Detect which cell encompasses the target text, then output its [X, Y] center coordinate. 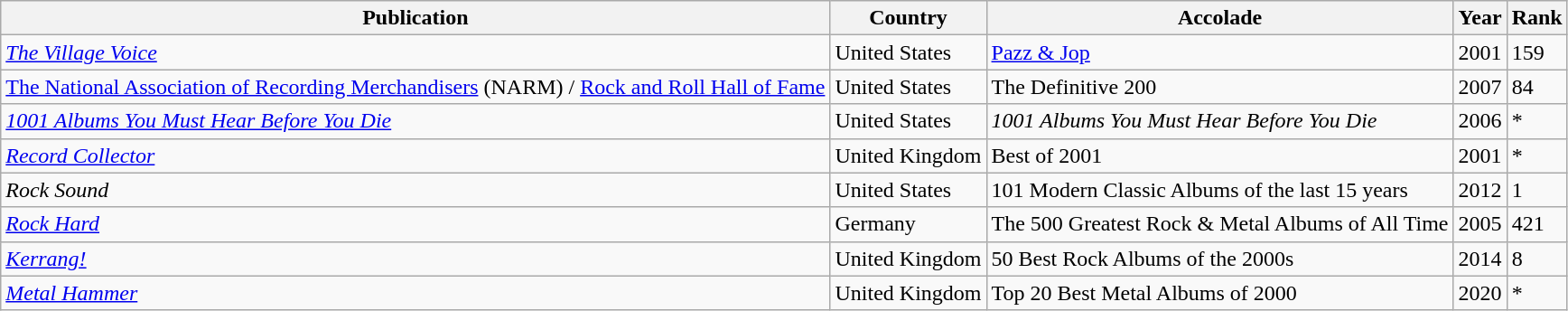
Germany [909, 224]
Metal Hammer [415, 293]
The National Association of Recording Merchandisers (NARM) / Rock and Roll Hall of Fame [415, 87]
Rock Hard [415, 224]
84 [1537, 87]
2014 [1479, 259]
Record Collector [415, 155]
2005 [1479, 224]
The 500 Greatest Rock & Metal Albums of All Time [1219, 224]
8 [1537, 259]
Country [909, 18]
Rock Sound [415, 190]
50 Best Rock Albums of the 2000s [1219, 259]
101 Modern Classic Albums of the last 15 years [1219, 190]
2020 [1479, 293]
The Village Voice [415, 52]
1 [1537, 190]
159 [1537, 52]
Top 20 Best Metal Albums of 2000 [1219, 293]
The Definitive 200 [1219, 87]
Year [1479, 18]
Rank [1537, 18]
Kerrang! [415, 259]
2012 [1479, 190]
Publication [415, 18]
Accolade [1219, 18]
2006 [1479, 121]
2007 [1479, 87]
Best of 2001 [1219, 155]
Pazz & Jop [1219, 52]
421 [1537, 224]
